Return (X, Y) of the center of cell containing provided text 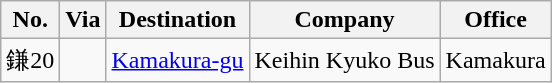
Kamakura-gu (178, 60)
No. (30, 20)
Company (344, 20)
Keihin Kyuko Bus (344, 60)
Via (83, 20)
Destination (178, 20)
Office (496, 20)
Kamakura (496, 60)
鎌20 (30, 60)
